Search for the cell housing the specified text and yield its (X, Y) center coordinate. 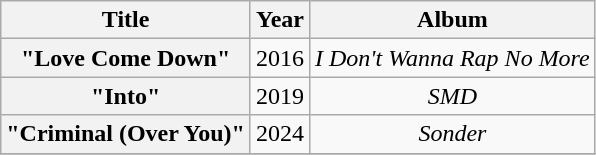
2024 (280, 134)
"Criminal (Over You)" (126, 134)
SMD (453, 96)
"Into" (126, 96)
Sonder (453, 134)
Title (126, 20)
I Don't Wanna Rap No More (453, 58)
Album (453, 20)
Year (280, 20)
2019 (280, 96)
2016 (280, 58)
"Love Come Down" (126, 58)
